From the cell containing the given text, extract its center point as (X, Y) coordinate. 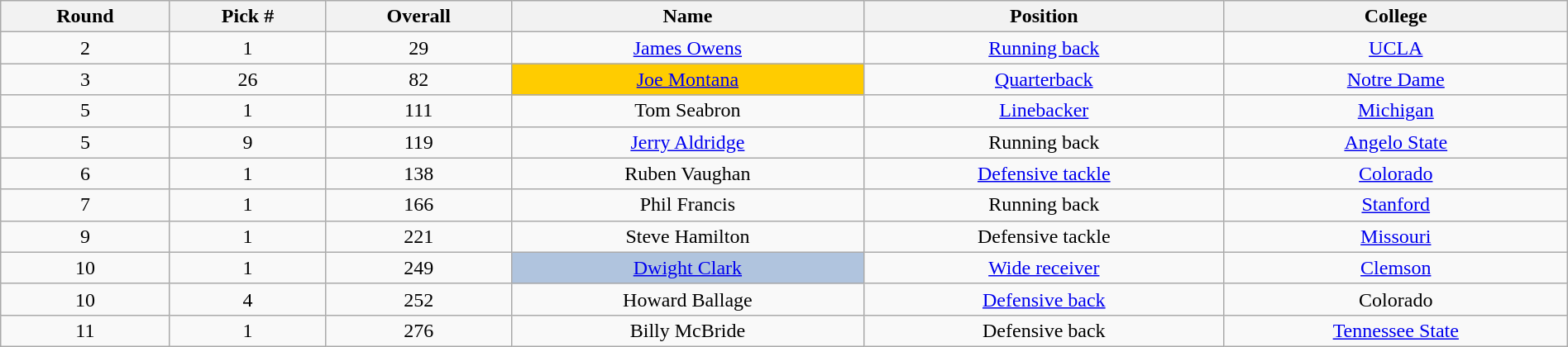
UCLA (1396, 48)
11 (85, 330)
Missouri (1396, 236)
Name (687, 17)
Billy McBride (687, 330)
James Owens (687, 48)
Ruben Vaughan (687, 173)
Linebacker (1044, 111)
Michigan (1396, 111)
Pick # (248, 17)
College (1396, 17)
Howard Ballage (687, 299)
249 (418, 268)
Phil Francis (687, 205)
119 (418, 142)
276 (418, 330)
Overall (418, 17)
29 (418, 48)
Joe Montana (687, 79)
Angelo State (1396, 142)
2 (85, 48)
252 (418, 299)
138 (418, 173)
Jerry Aldridge (687, 142)
Round (85, 17)
6 (85, 173)
Wide receiver (1044, 268)
Quarterback (1044, 79)
26 (248, 79)
Tennessee State (1396, 330)
4 (248, 299)
Stanford (1396, 205)
Clemson (1396, 268)
221 (418, 236)
7 (85, 205)
82 (418, 79)
Tom Seabron (687, 111)
Dwight Clark (687, 268)
166 (418, 205)
Steve Hamilton (687, 236)
111 (418, 111)
3 (85, 79)
Position (1044, 17)
Notre Dame (1396, 79)
